Scan for the cell matching the given text and deliver its (x, y) coordinate at center. 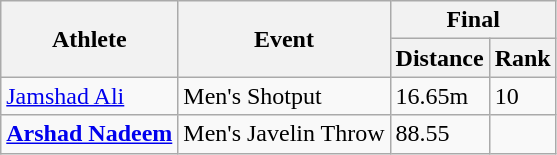
Event (284, 39)
Arshad Nadeem (90, 134)
Jamshad Ali (90, 96)
16.65m (440, 96)
Athlete (90, 39)
Men's Shotput (284, 96)
88.55 (440, 134)
Men's Javelin Throw (284, 134)
10 (522, 96)
Final (473, 20)
Distance (440, 58)
Rank (522, 58)
